Output the (x, y) coordinate of the center of the cell containing the given text.  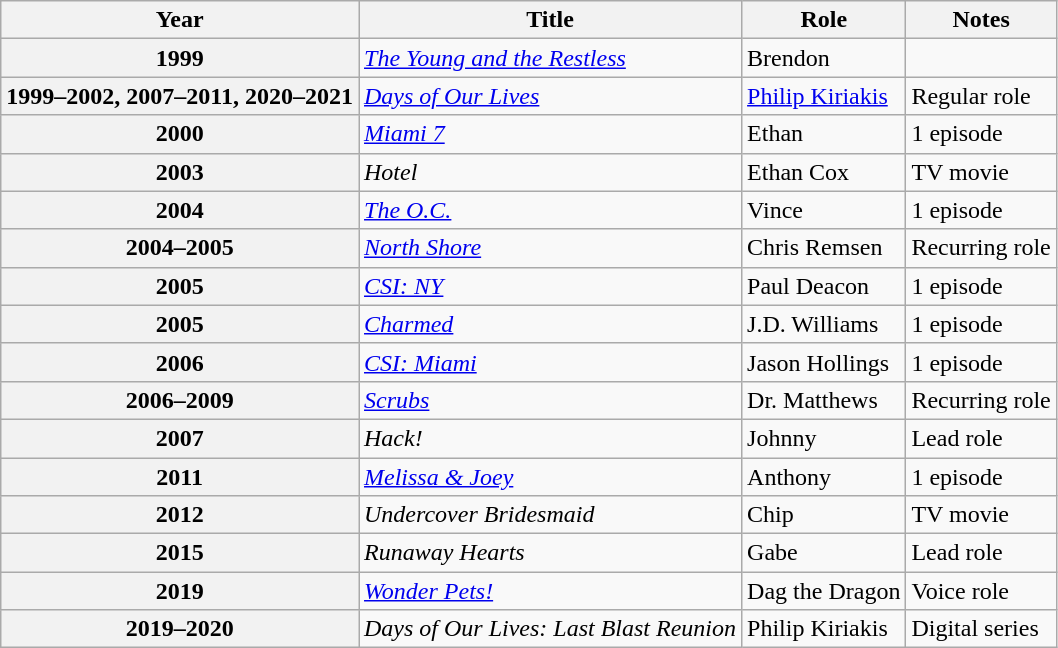
Voice role (981, 591)
2015 (180, 553)
Hotel (550, 172)
Notes (981, 20)
Digital series (981, 629)
Chris Remsen (824, 248)
2004 (180, 210)
Vince (824, 210)
Chip (824, 515)
Year (180, 20)
2006–2009 (180, 400)
Hack! (550, 438)
2011 (180, 477)
J.D. Williams (824, 324)
1999–2002, 2007–2011, 2020–2021 (180, 96)
The Young and the Restless (550, 58)
Undercover Bridesmaid (550, 515)
Johnny (824, 438)
Days of Our Lives: Last Blast Reunion (550, 629)
North Shore (550, 248)
Role (824, 20)
Dag the Dragon (824, 591)
Melissa & Joey (550, 477)
Wonder Pets! (550, 591)
2006 (180, 362)
Ethan (824, 134)
CSI: Miami (550, 362)
Anthony (824, 477)
2019 (180, 591)
2000 (180, 134)
2019–2020 (180, 629)
2003 (180, 172)
2007 (180, 438)
Scrubs (550, 400)
Charmed (550, 324)
Ethan Cox (824, 172)
CSI: NY (550, 286)
Jason Hollings (824, 362)
Gabe (824, 553)
Regular role (981, 96)
2004–2005 (180, 248)
1999 (180, 58)
Paul Deacon (824, 286)
Runaway Hearts (550, 553)
2012 (180, 515)
Days of Our Lives (550, 96)
Brendon (824, 58)
The O.C. (550, 210)
Dr. Matthews (824, 400)
Miami 7 (550, 134)
Title (550, 20)
